Search for the cell housing the specified text and yield its (X, Y) center coordinate. 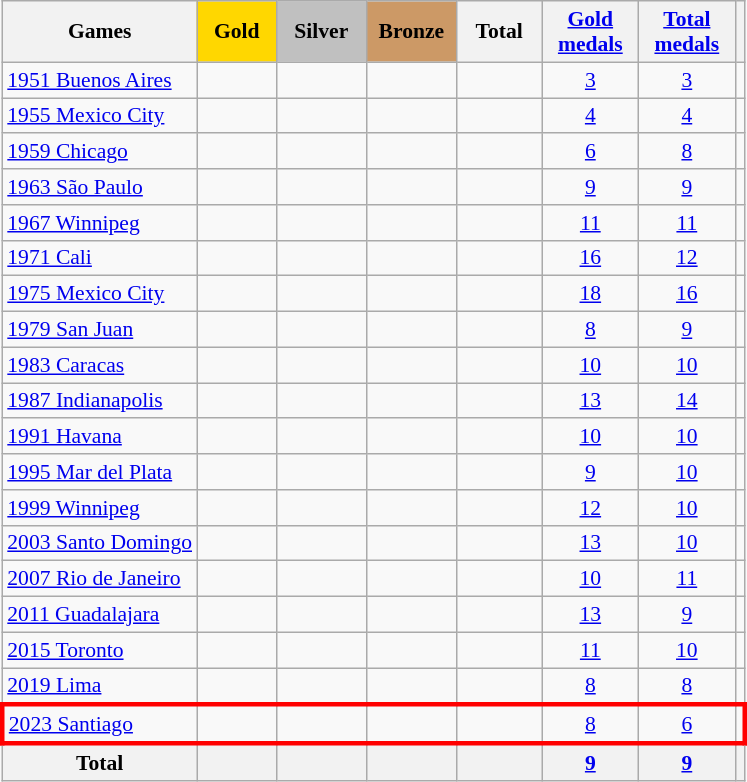
2011 Guadalajara (100, 615)
1971 Cali (100, 258)
1951 Buenos Aires (100, 80)
2003 Santo Domingo (100, 543)
1975 Mexico City (100, 294)
1991 Havana (100, 437)
1987 Indianapolis (100, 401)
2019 Lima (100, 686)
2023 Santiago (100, 724)
1955 Mexico City (100, 116)
Gold (236, 32)
18 (590, 294)
2015 Toronto (100, 650)
1963 São Paulo (100, 187)
Total medals (688, 32)
Games (100, 32)
Gold medals (590, 32)
1967 Winnipeg (100, 223)
1983 Caracas (100, 365)
1995 Mar del Plata (100, 472)
2007 Rio de Janeiro (100, 579)
Bronze (411, 32)
1999 Winnipeg (100, 508)
Silver (321, 32)
1979 San Juan (100, 330)
14 (688, 401)
1959 Chicago (100, 152)
